Return [X, Y] of the center of cell containing provided text 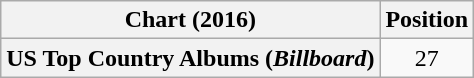
Position [427, 20]
US Top Country Albums (Billboard) [190, 58]
Chart (2016) [190, 20]
27 [427, 58]
